Identify which cell holds the provided text, then report its [x, y] central coordinate. 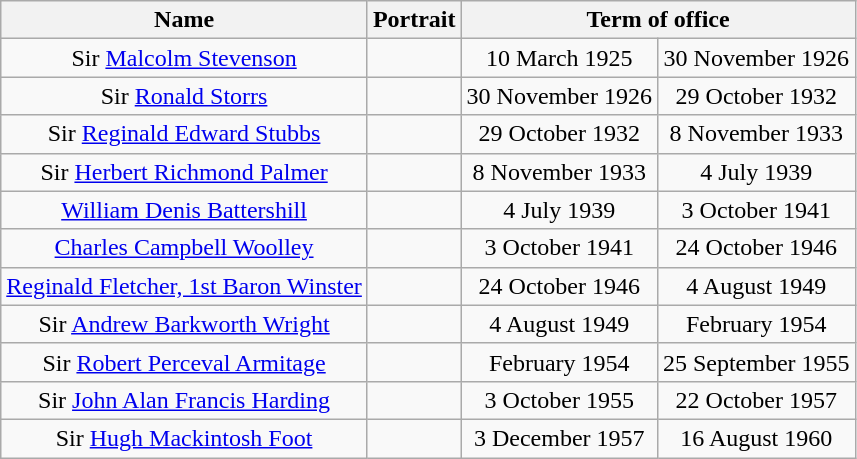
Name [184, 20]
Charles Campbell Woolley [184, 248]
Sir John Alan Francis Harding [184, 400]
Sir Reginald Edward Stubbs [184, 134]
Sir Ronald Storrs [184, 96]
Sir Herbert Richmond Palmer [184, 172]
3 December 1957 [559, 438]
Portrait [414, 20]
Reginald Fletcher, 1st Baron Winster [184, 286]
10 March 1925 [559, 58]
22 October 1957 [756, 400]
Term of office [658, 20]
Sir Robert Perceval Armitage [184, 362]
16 August 1960 [756, 438]
25 September 1955 [756, 362]
Sir Hugh Mackintosh Foot [184, 438]
Sir Malcolm Stevenson [184, 58]
William Denis Battershill [184, 210]
Sir Andrew Barkworth Wright [184, 324]
3 October 1955 [559, 400]
